For the text-containing cell, return its midpoint in (x, y) coordinate format. 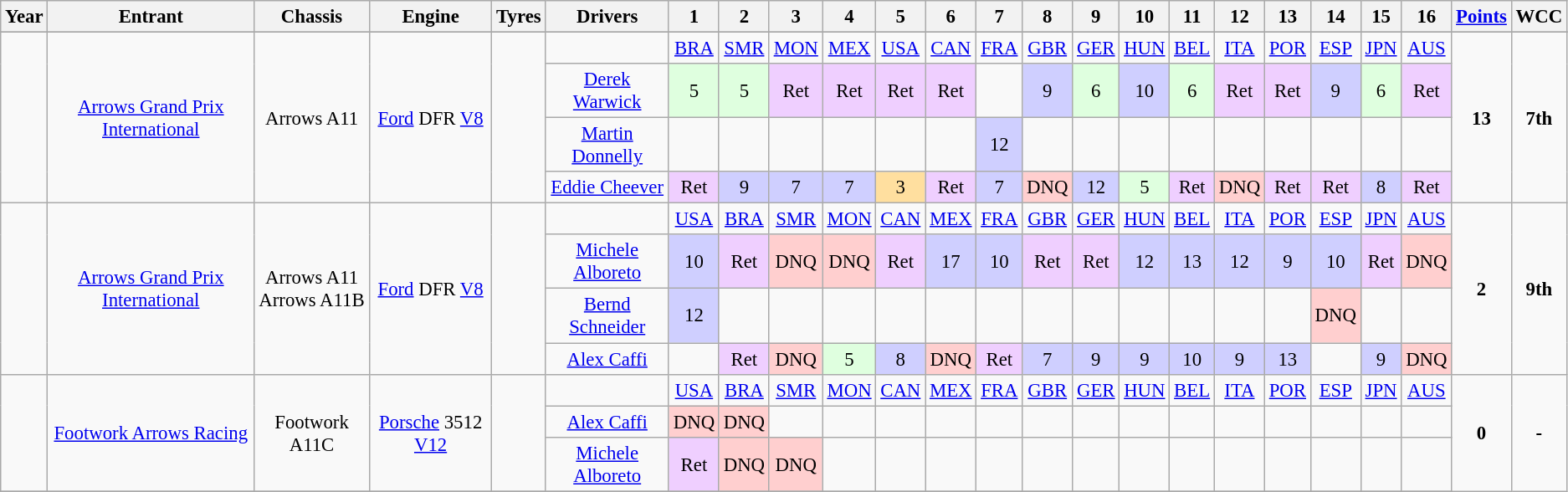
4 (849, 17)
17 (951, 261)
Bernd Schneider (607, 316)
Arrows A11Arrows A11B (312, 289)
Entrant (151, 17)
Engine (430, 17)
Points (1481, 17)
16 (1427, 17)
Year (24, 17)
Porsche 3512 V12 (430, 433)
Eddie Cheever (607, 187)
- (1539, 433)
0 (1481, 433)
15 (1381, 17)
WCC (1539, 17)
Footwork A11C (312, 433)
Derek Warwick (607, 90)
Tyres (519, 17)
11 (1192, 17)
Martin Donnelly (607, 146)
1 (694, 17)
Footwork Arrows Racing (151, 433)
Drivers (607, 17)
9th (1539, 289)
7th (1539, 118)
Arrows A11 (312, 118)
14 (1335, 17)
Chassis (312, 17)
